Find where the given text appears and provide that cell's center as [x, y] coordinate. 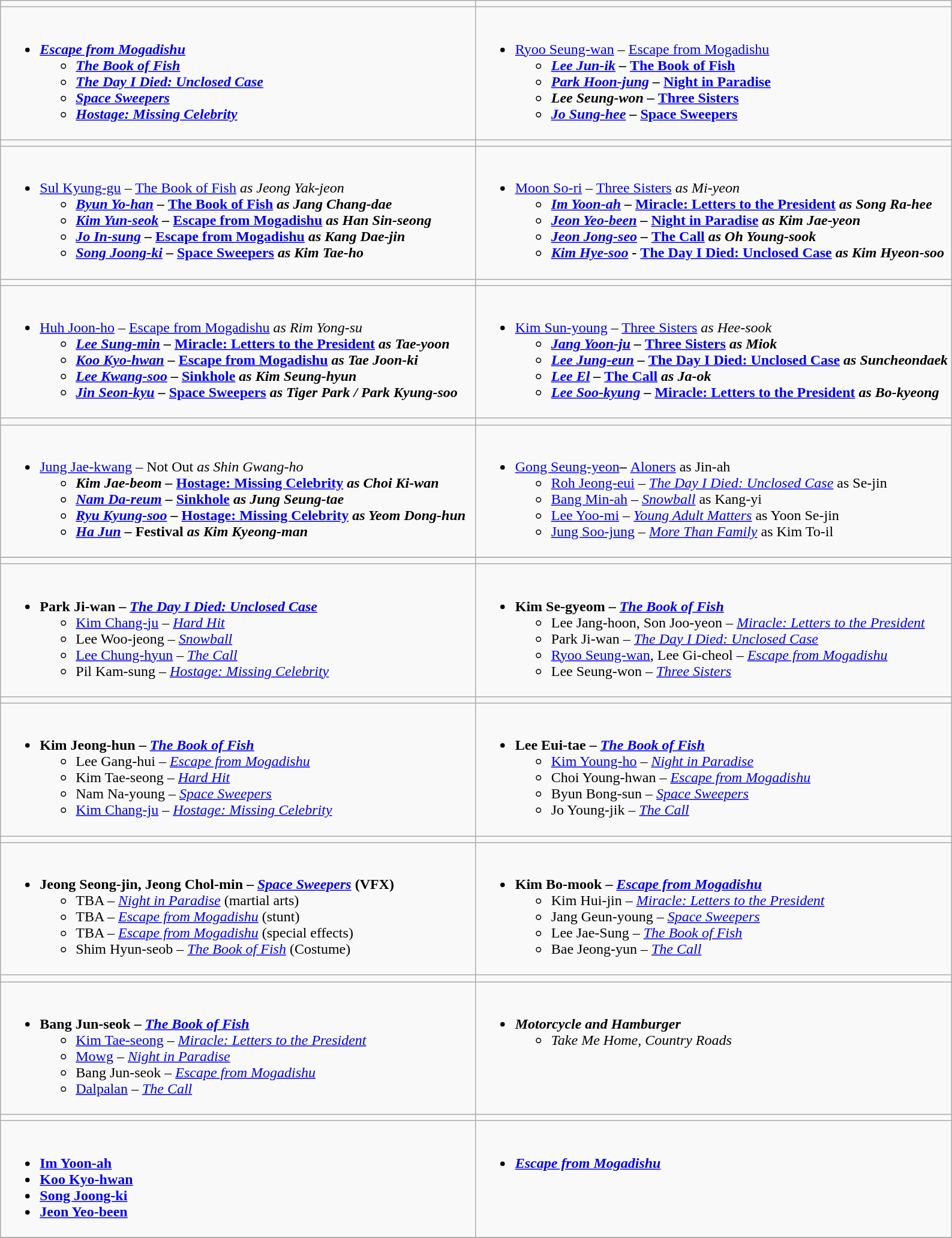
Escape from Mogadishu The Book of FishThe Day I Died: Unclosed CaseSpace SweepersHostage: Missing Celebrity [238, 73]
Motorcycle and HamburgerTake Me Home, Country Roads [713, 1048]
Escape from Mogadishu [713, 1179]
Im Yoon-ah Koo Kyo-hwan Song Joong-ki Jeon Yeo-been [238, 1179]
